Scan for the cell matching the given text and deliver its (x, y) coordinate at center. 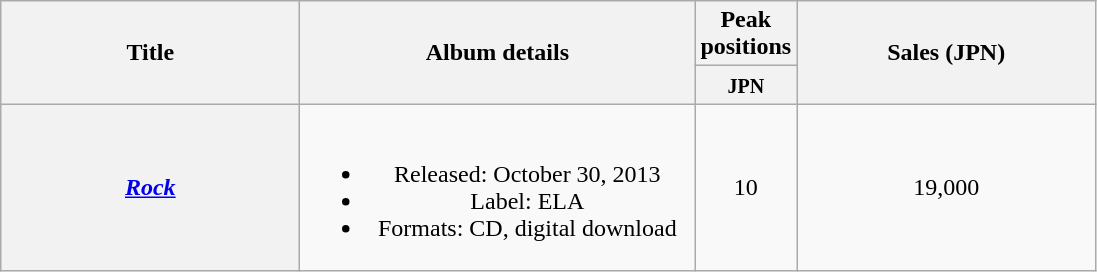
Released: October 30, 2013Label: ELAFormats: CD, digital download (498, 188)
Title (150, 52)
Peak positions (746, 34)
10 (746, 188)
Rock (150, 188)
19,000 (946, 188)
JPN (746, 85)
Album details (498, 52)
Sales (JPN) (946, 52)
